Locate the cell with the specified text and output its (x, y) center coordinate. 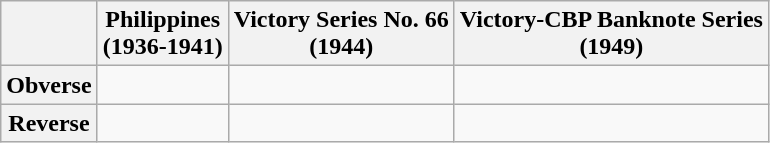
Reverse (49, 123)
Victory Series No. 66 (1944) (341, 34)
Philippines (1936-1941) (162, 34)
Obverse (49, 85)
Victory-CBP Banknote Series (1949) (611, 34)
